Scan for the cell matching the given text and deliver its [X, Y] coordinate at center. 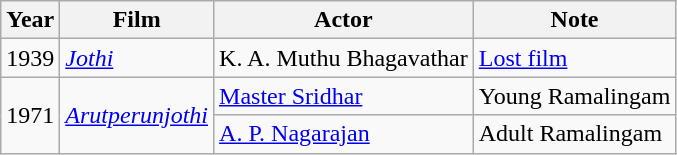
Young Ramalingam [574, 96]
Actor [344, 20]
1939 [30, 58]
1971 [30, 115]
Film [137, 20]
Master Sridhar [344, 96]
Adult Ramalingam [574, 134]
Jothi [137, 58]
Year [30, 20]
Arutperunjothi [137, 115]
Note [574, 20]
A. P. Nagarajan [344, 134]
Lost film [574, 58]
K. A. Muthu Bhagavathar [344, 58]
